Provide the (x, y) coordinate of the cell's center where the given text is located.  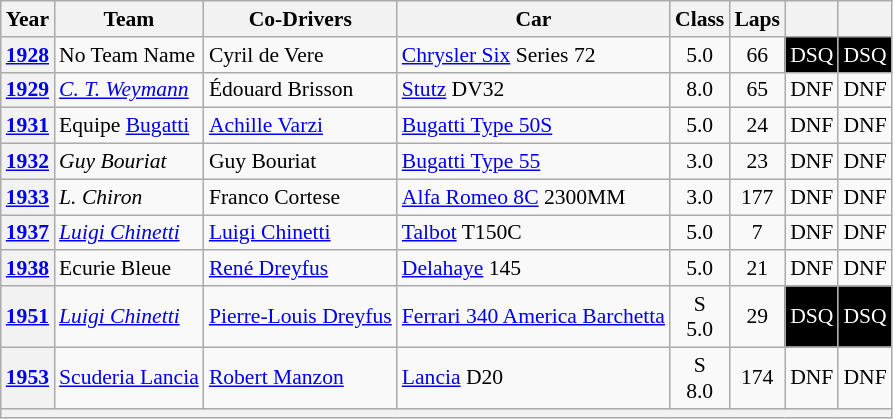
1933 (28, 197)
24 (757, 126)
Édouard Brisson (300, 90)
René Dreyfus (300, 269)
Franco Cortese (300, 197)
1929 (28, 90)
177 (757, 197)
Bugatti Type 50S (534, 126)
Ecurie Bleue (129, 269)
1937 (28, 233)
Car (534, 19)
7 (757, 233)
S8.0 (700, 378)
Laps (757, 19)
S5.0 (700, 316)
1938 (28, 269)
Cyril de Vere (300, 55)
Class (700, 19)
Team (129, 19)
L. Chiron (129, 197)
Pierre-Louis Dreyfus (300, 316)
1931 (28, 126)
Co-Drivers (300, 19)
8.0 (700, 90)
1951 (28, 316)
1932 (28, 162)
Ferrari 340 America Barchetta (534, 316)
Stutz DV32 (534, 90)
174 (757, 378)
C. T. Weymann (129, 90)
1953 (28, 378)
Bugatti Type 55 (534, 162)
Delahaye 145 (534, 269)
Achille Varzi (300, 126)
Alfa Romeo 8C 2300MM (534, 197)
21 (757, 269)
No Team Name (129, 55)
Robert Manzon (300, 378)
65 (757, 90)
Lancia D20 (534, 378)
Scuderia Lancia (129, 378)
23 (757, 162)
1928 (28, 55)
29 (757, 316)
Equipe Bugatti (129, 126)
66 (757, 55)
Chrysler Six Series 72 (534, 55)
Year (28, 19)
Talbot T150C (534, 233)
